Detect which cell encompasses the target text, then output its [X, Y] center coordinate. 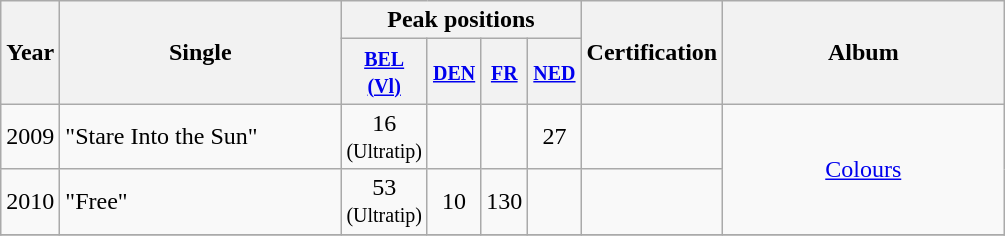
FR [504, 72]
BEL (Vl) [384, 72]
2009 [30, 136]
27 [554, 136]
10 [454, 202]
Year [30, 52]
Colours [864, 169]
DEN [454, 72]
"Free" [200, 202]
130 [504, 202]
53 (Ultratip) [384, 202]
16 (Ultratip) [384, 136]
"Stare Into the Sun" [200, 136]
2010 [30, 202]
Peak positions [461, 20]
Single [200, 52]
Album [864, 52]
Certification [652, 52]
NED [554, 72]
